Capture the cell that displays the provided text and extract its (x, y) central coordinate. 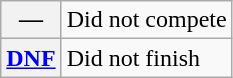
Did not compete (146, 20)
— (31, 20)
DNF (31, 58)
Did not finish (146, 58)
